Find where the given text appears and provide that cell's center as (X, Y) coordinate. 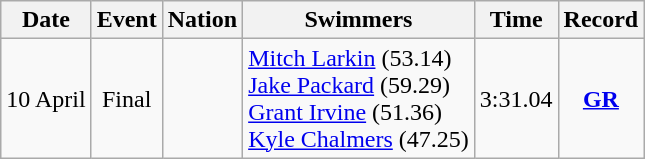
Nation (202, 20)
Record (601, 20)
10 April (46, 98)
Time (516, 20)
Swimmers (359, 20)
Date (46, 20)
Event (126, 20)
3:31.04 (516, 98)
Final (126, 98)
Mitch Larkin (53.14)Jake Packard (59.29)Grant Irvine (51.36)Kyle Chalmers (47.25) (359, 98)
GR (601, 98)
